Locate the cell with the specified text and output its [x, y] center coordinate. 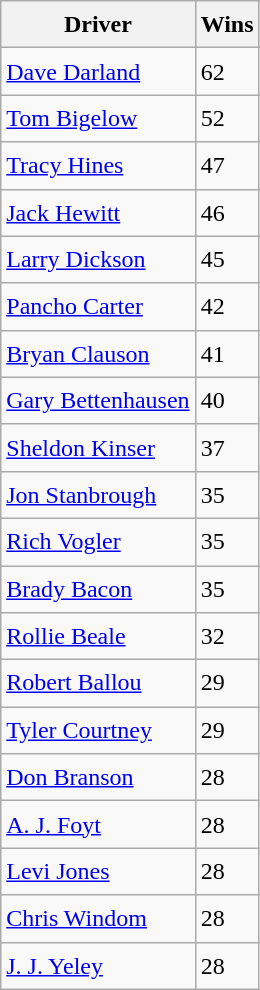
52 [227, 118]
Don Branson [98, 778]
J. J. Yeley [98, 966]
A. J. Foyt [98, 824]
Gary Bettenhausen [98, 400]
Chris Windom [98, 918]
Tracy Hines [98, 166]
Dave Darland [98, 72]
40 [227, 400]
47 [227, 166]
45 [227, 260]
Pancho Carter [98, 306]
Rich Vogler [98, 542]
37 [227, 448]
41 [227, 354]
Wins [227, 24]
Sheldon Kinser [98, 448]
Rollie Beale [98, 636]
Jon Stanbrough [98, 494]
Jack Hewitt [98, 212]
42 [227, 306]
Tom Bigelow [98, 118]
32 [227, 636]
Levi Jones [98, 872]
Larry Dickson [98, 260]
Tyler Courtney [98, 730]
46 [227, 212]
Robert Ballou [98, 684]
62 [227, 72]
Bryan Clauson [98, 354]
Driver [98, 24]
Brady Bacon [98, 590]
